Pinpoint the cell where the given text exists, returning its (X, Y) midpoint coordinate. 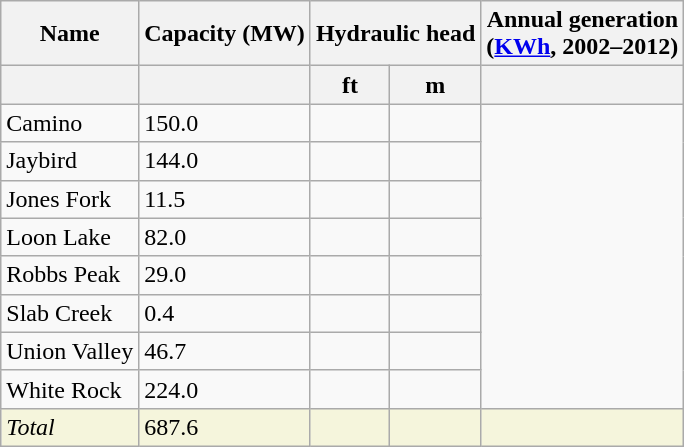
Union Valley (70, 351)
11.5 (225, 199)
Name (70, 34)
Jones Fork (70, 199)
Hydraulic head (395, 34)
Capacity (MW) (225, 34)
ft (350, 85)
82.0 (225, 237)
0.4 (225, 313)
Jaybird (70, 161)
224.0 (225, 389)
Total (70, 427)
Loon Lake (70, 237)
150.0 (225, 123)
46.7 (225, 351)
Annual generation(KWh, 2002–2012) (582, 34)
687.6 (225, 427)
29.0 (225, 275)
144.0 (225, 161)
Slab Creek (70, 313)
Robbs Peak (70, 275)
White Rock (70, 389)
Camino (70, 123)
m (436, 85)
